Return the [X, Y] coordinate for the center point of the cell that contains the specified text.  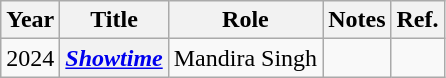
Notes [357, 20]
Title [114, 20]
Year [30, 20]
Role [245, 20]
Ref. [418, 20]
Showtime [114, 58]
2024 [30, 58]
Mandira Singh [245, 58]
